Extract the [x, y] coordinate from the center of the cell holding the provided text.  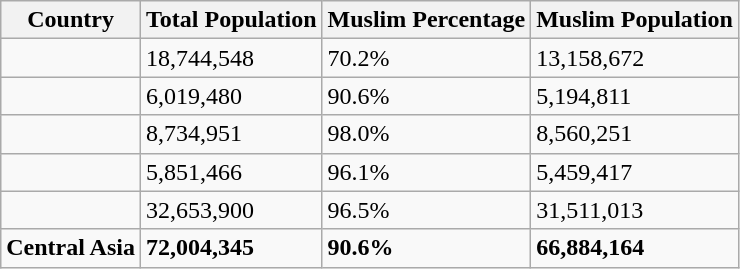
8,560,251 [635, 134]
32,653,900 [231, 210]
96.1% [426, 172]
31,511,013 [635, 210]
Total Population [231, 20]
Muslim Percentage [426, 20]
Central Asia [71, 248]
8,734,951 [231, 134]
Muslim Population [635, 20]
5,459,417 [635, 172]
Country [71, 20]
13,158,672 [635, 58]
6,019,480 [231, 96]
5,851,466 [231, 172]
72,004,345 [231, 248]
5,194,811 [635, 96]
96.5% [426, 210]
66,884,164 [635, 248]
98.0% [426, 134]
70.2% [426, 58]
18,744,548 [231, 58]
